Find where the given text appears and provide that cell's center as (X, Y) coordinate. 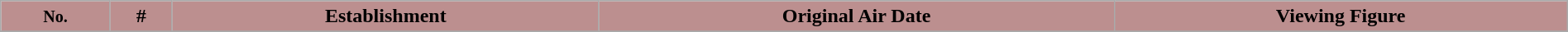
Original Air Date (857, 16)
# (141, 16)
Establishment (385, 16)
Viewing Figure (1341, 16)
No. (55, 16)
